Capture the cell that displays the provided text and extract its [x, y] central coordinate. 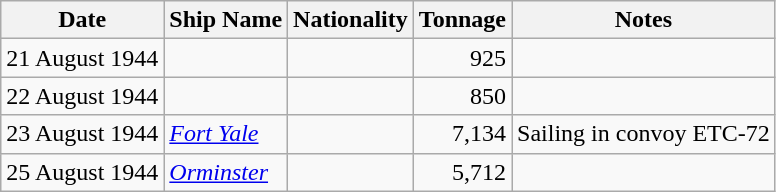
5,712 [462, 172]
22 August 1944 [82, 96]
25 August 1944 [82, 172]
Notes [644, 20]
Ship Name [226, 20]
Fort Yale [226, 134]
7,134 [462, 134]
Date [82, 20]
23 August 1944 [82, 134]
Orminster [226, 172]
Tonnage [462, 20]
21 August 1944 [82, 58]
Nationality [351, 20]
925 [462, 58]
850 [462, 96]
Sailing in convoy ETC-72 [644, 134]
